Detect which cell encompasses the target text, then output its (X, Y) center coordinate. 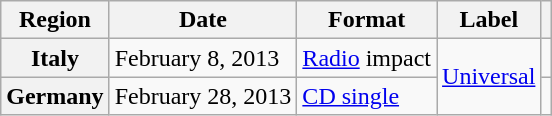
February 28, 2013 (203, 96)
Germany (55, 96)
Radio impact (367, 58)
February 8, 2013 (203, 58)
Region (55, 20)
Italy (55, 58)
Universal (489, 77)
Label (489, 20)
Date (203, 20)
CD single (367, 96)
Format (367, 20)
